Extract the [X, Y] coordinate from the center of the cell holding the provided text.  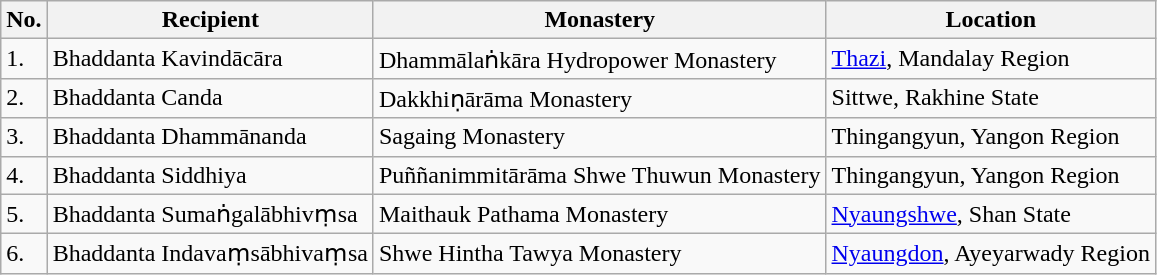
Monastery [600, 20]
Puññanimmitārāma Shwe Thuwun Monastery [600, 175]
Bhaddanta Indavaṃsābhivaṃsa [210, 254]
Bhaddanta Sumaṅgalābhivṃsa [210, 214]
Shwe Hintha Tawya Monastery [600, 254]
Bhaddanta Canda [210, 98]
Thazi, Mandalay Region [990, 59]
Nyaungdon, Ayeyarwady Region [990, 254]
5. [24, 214]
Sagaing Monastery [600, 137]
Bhaddanta Dhammānanda [210, 137]
Recipient [210, 20]
3. [24, 137]
2. [24, 98]
Location [990, 20]
Sittwe, Rakhine State [990, 98]
4. [24, 175]
Dakkhiṇārāma Monastery [600, 98]
Nyaungshwe, Shan State [990, 214]
Maithauk Pathama Monastery [600, 214]
Bhaddanta Kavindācāra [210, 59]
Dhammālaṅkāra Hydropower Monastery [600, 59]
No. [24, 20]
Bhaddanta Siddhiya [210, 175]
6. [24, 254]
1. [24, 59]
